Return the [x, y] coordinate for the center point of the cell that contains the specified text.  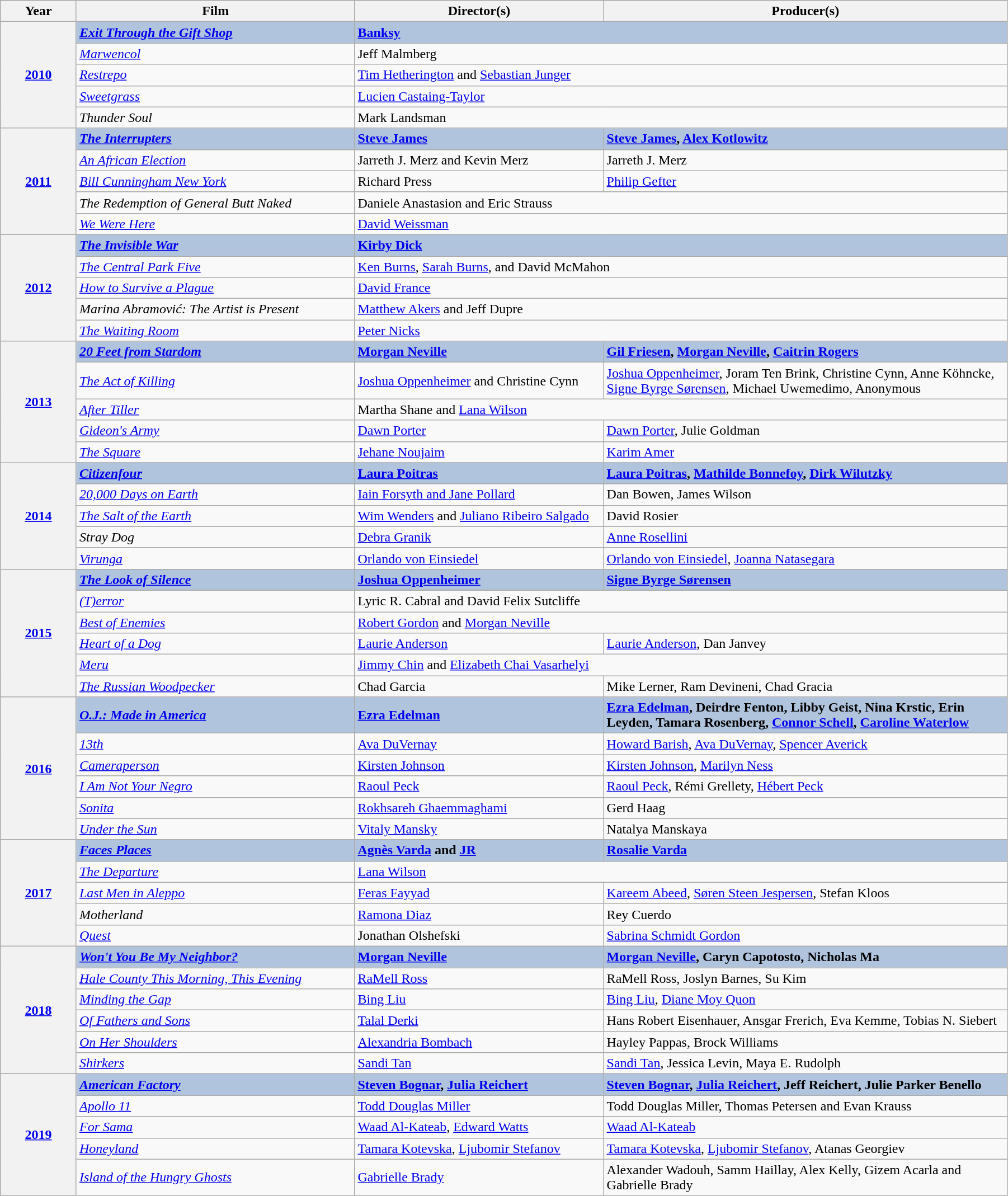
Karim Amer [806, 452]
Hale County This Morning, This Evening [215, 978]
Gerd Haag [806, 808]
Rey Cuerdo [806, 914]
The Look of Silence [215, 580]
Mike Lerner, Ram Devineni, Chad Gracia [806, 686]
RaMell Ross, Joslyn Barnes, Su Kim [806, 978]
Morgan Neville, Caryn Capotosto, Nicholas Ma [806, 957]
Tamara Kotevska, Ljubomir Stefanov [479, 1148]
Citizenfour [215, 473]
2013 [39, 402]
Jarreth J. Merz and Kevin Merz [479, 160]
2011 [39, 181]
Bill Cunningham New York [215, 181]
The Square [215, 452]
Lyric R. Cabral and David Felix Sutcliffe [681, 601]
Quest [215, 935]
Orlando von Einsiedel [479, 558]
Lucien Castaing-Taylor [681, 96]
Sonita [215, 808]
Marwencol [215, 54]
Jehane Noujaim [479, 452]
David Rosier [806, 516]
Steve James, Alex Kotlowitz [806, 139]
The Interrupters [215, 139]
We Were Here [215, 224]
Kareem Abeed, Søren Steen Jespersen, Stefan Kloos [806, 893]
For Sama [215, 1127]
Under the Sun [215, 829]
How to Survive a Plague [215, 288]
Producer(s) [806, 11]
Best of Enemies [215, 623]
Jarreth J. Merz [806, 160]
Robert Gordon and Morgan Neville [681, 623]
Todd Douglas Miller, Thomas Petersen and Evan Krauss [806, 1106]
Daniele Anastasion and Eric Strauss [681, 203]
Anne Rosellini [806, 537]
Martha Shane and Lana Wilson [681, 409]
American Factory [215, 1085]
Restrepo [215, 75]
Talal Derki [479, 1021]
2017 [39, 893]
2010 [39, 75]
Rosalie Varda [806, 850]
Vitaly Mansky [479, 829]
Raoul Peck [479, 787]
Motherland [215, 914]
Sandi Tan, Jessica Levin, Maya E. Rudolph [806, 1063]
Raoul Peck, Rémi Grellety, Hébert Peck [806, 787]
David France [681, 288]
Richard Press [479, 181]
Laura Poitras, Mathilde Bonnefoy, Dirk Wilutzky [806, 473]
Laurie Anderson [479, 644]
Sandi Tan [479, 1063]
Tim Hetherington and Sebastian Junger [681, 75]
Howard Barish, Ava DuVernay, Spencer Averick [806, 744]
Dan Bowen, James Wilson [806, 495]
Ezra Edelman, Deirdre Fenton, Libby Geist, Nina Krstic, Erin Leyden, Tamara Rosenberg, Connor Schell, Caroline Waterlow [806, 715]
Joshua Oppenheimer and Christine Cynn [479, 380]
Gil Friesen, Morgan Neville, Caitrin Rogers [806, 352]
Director(s) [479, 11]
Joshua Oppenheimer [479, 580]
2015 [39, 633]
Won't You Be My Neighbor? [215, 957]
Matthew Akers and Jeff Dupre [681, 309]
Laura Poitras [479, 473]
Rokhsareh Ghaemmaghami [479, 808]
Meru [215, 665]
Shirkers [215, 1063]
Kirby Dick [681, 245]
The Russian Woodpecker [215, 686]
Bing Liu [479, 1000]
Kirsten Johnson, Marilyn Ness [806, 765]
The Redemption of General Butt Naked [215, 203]
Chad Garcia [479, 686]
13th [215, 744]
Ezra Edelman [479, 715]
Mark Landsman [681, 117]
Ava DuVernay [479, 744]
2014 [39, 516]
Honeyland [215, 1148]
Dawn Porter, Julie Goldman [806, 431]
Agnès Varda and JR [479, 850]
Cameraperson [215, 765]
O.J.: Made in America [215, 715]
Kirsten Johnson [479, 765]
Thunder Soul [215, 117]
Sabrina Schmidt Gordon [806, 935]
Year [39, 11]
The Act of Killing [215, 380]
Wim Wenders and Juliano Ribeiro Salgado [479, 516]
Faces Places [215, 850]
Apollo 11 [215, 1106]
Of Fathers and Sons [215, 1021]
Sweetgrass [215, 96]
Hayley Pappas, Brock Williams [806, 1042]
Last Men in Aleppo [215, 893]
I Am Not Your Negro [215, 787]
Philip Gefter [806, 181]
Stray Dog [215, 537]
Bing Liu, Diane Moy Quon [806, 1000]
Virunga [215, 558]
Tamara Kotevska, Ljubomir Stefanov, Atanas Georgiev [806, 1148]
Gideon's Army [215, 431]
Waad Al-Kateab, Edward Watts [479, 1127]
Alexander Wadouh, Samm Haillay, Alex Kelly, Gizem Acarla and Gabrielle Brady [806, 1177]
Jimmy Chin and Elizabeth Chai Vasarhelyi [681, 665]
Natalya Manskaya [806, 829]
Jeff Malmberg [681, 54]
Waad Al-Kateab [806, 1127]
On Her Shoulders [215, 1042]
David Weissman [681, 224]
2012 [39, 288]
RaMell Ross [479, 978]
Ken Burns, Sarah Burns, and David McMahon [681, 267]
Banksy [681, 32]
Marina Abramović: The Artist is Present [215, 309]
Debra Granik [479, 537]
Iain Forsyth and Jane Pollard [479, 495]
Minding the Gap [215, 1000]
(T)error [215, 601]
Exit Through the Gift Shop [215, 32]
2018 [39, 1010]
2016 [39, 769]
Joshua Oppenheimer, Joram Ten Brink, Christine Cynn, Anne Köhncke, Signe Byrge Sørensen, Michael Uwemedimo, Anonymous [806, 380]
Lana Wilson [681, 872]
Hans Robert Eisenhauer, Ansgar Frerich, Eva Kemme, Tobias N. Siebert [806, 1021]
Todd Douglas Miller [479, 1106]
Alexandria Bombach [479, 1042]
Feras Fayyad [479, 893]
Peter Nicks [681, 331]
Orlando von Einsiedel, Joanna Natasegara [806, 558]
Heart of a Dog [215, 644]
The Departure [215, 872]
Laurie Anderson, Dan Janvey [806, 644]
The Central Park Five [215, 267]
Steven Bognar, Julia Reichert, Jeff Reichert, Julie Parker Benello [806, 1085]
Gabrielle Brady [479, 1177]
Steven Bognar, Julia Reichert [479, 1085]
The Salt of the Earth [215, 516]
After Tiller [215, 409]
The Waiting Room [215, 331]
Ramona Diaz [479, 914]
Jonathan Olshefski [479, 935]
Film [215, 11]
An African Election [215, 160]
Signe Byrge Sørensen [806, 580]
2019 [39, 1134]
20,000 Days on Earth [215, 495]
The Invisible War [215, 245]
20 Feet from Stardom [215, 352]
Island of the Hungry Ghosts [215, 1177]
Steve James [479, 139]
Dawn Porter [479, 431]
